Identify which cell holds the provided text, then report its (X, Y) central coordinate. 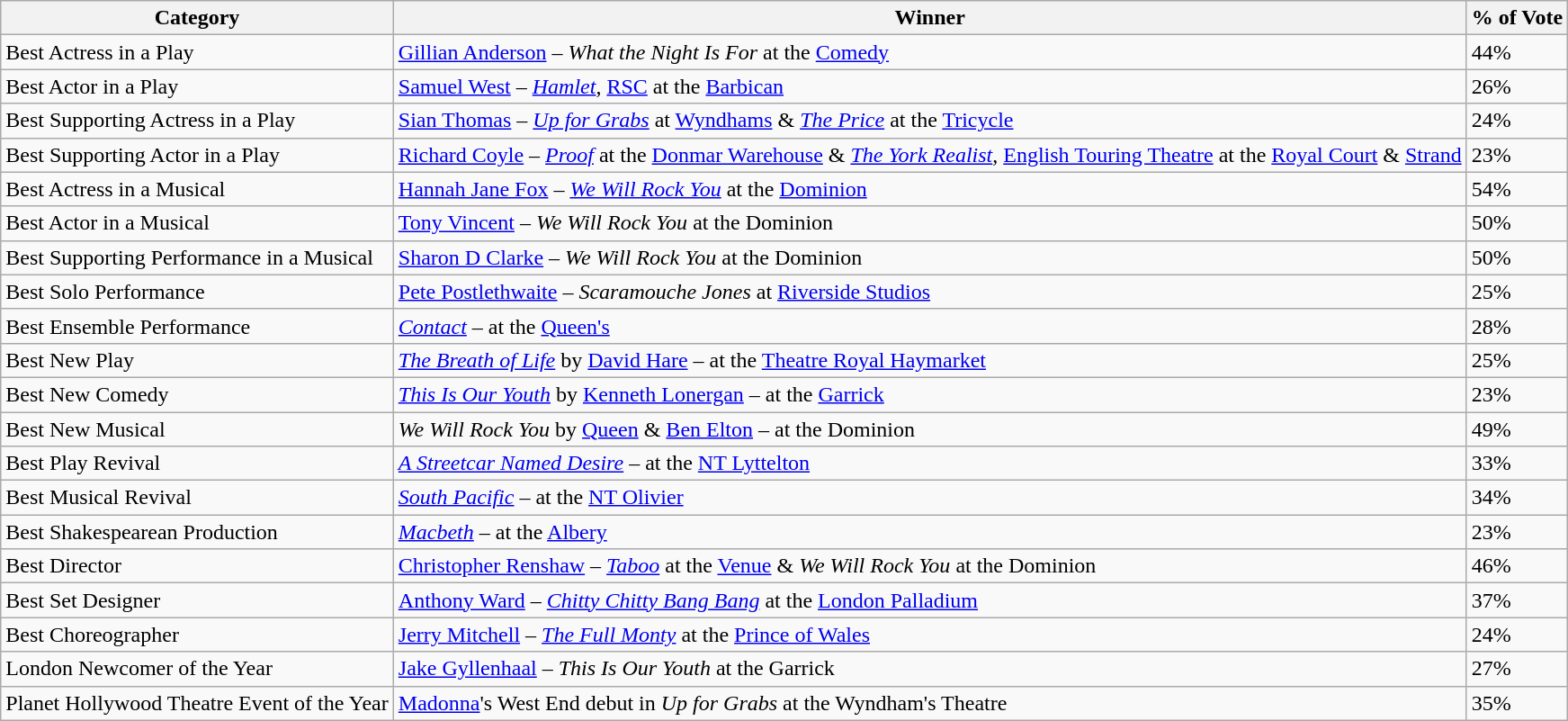
Jake Gyllenhaal – This Is Our Youth at the Garrick (930, 669)
27% (1517, 669)
49% (1517, 429)
35% (1517, 703)
Best Director (198, 566)
Best Actor in a Play (198, 86)
Best New Comedy (198, 394)
London Newcomer of the Year (198, 669)
Sharon D Clarke – We Will Rock You at the Dominion (930, 257)
54% (1517, 189)
Best Supporting Actor in a Play (198, 155)
Best Musical Revival (198, 498)
Contact – at the Queen's (930, 326)
Samuel West – Hamlet, RSC at the Barbican (930, 86)
Best Actress in a Play (198, 52)
Best Set Designer (198, 600)
37% (1517, 600)
We Will Rock You by Queen & Ben Elton – at the Dominion (930, 429)
Hannah Jane Fox – We Will Rock You at the Dominion (930, 189)
Winner (930, 18)
Richard Coyle – Proof at the Donmar Warehouse & The York Realist, English Touring Theatre at the Royal Court & Strand (930, 155)
46% (1517, 566)
South Pacific – at the NT Olivier (930, 498)
Christopher Renshaw – Taboo at the Venue & We Will Rock You at the Dominion (930, 566)
Best Shakespearean Production (198, 532)
This Is Our Youth by Kenneth Lonergan – at the Garrick (930, 394)
Best Actor in a Musical (198, 223)
Best Choreographer (198, 635)
Planet Hollywood Theatre Event of the Year (198, 703)
Macbeth – at the Albery (930, 532)
44% (1517, 52)
A Streetcar Named Desire – at the NT Lyttelton (930, 464)
Jerry Mitchell – The Full Monty at the Prince of Wales (930, 635)
33% (1517, 464)
% of Vote (1517, 18)
28% (1517, 326)
Best Play Revival (198, 464)
Pete Postlethwaite – Scaramouche Jones at Riverside Studios (930, 292)
The Breath of Life by David Hare – at the Theatre Royal Haymarket (930, 360)
34% (1517, 498)
26% (1517, 86)
Tony Vincent – We Will Rock You at the Dominion (930, 223)
Best Supporting Actress in a Play (198, 121)
Anthony Ward – Chitty Chitty Bang Bang at the London Palladium (930, 600)
Best New Play (198, 360)
Best Ensemble Performance (198, 326)
Best New Musical (198, 429)
Best Solo Performance (198, 292)
Best Supporting Performance in a Musical (198, 257)
Madonna's West End debut in Up for Grabs at the Wyndham's Theatre (930, 703)
Best Actress in a Musical (198, 189)
Sian Thomas – Up for Grabs at Wyndhams & The Price at the Tricycle (930, 121)
Gillian Anderson – What the Night Is For at the Comedy (930, 52)
Category (198, 18)
